Capture the cell that displays the provided text and extract its [X, Y] central coordinate. 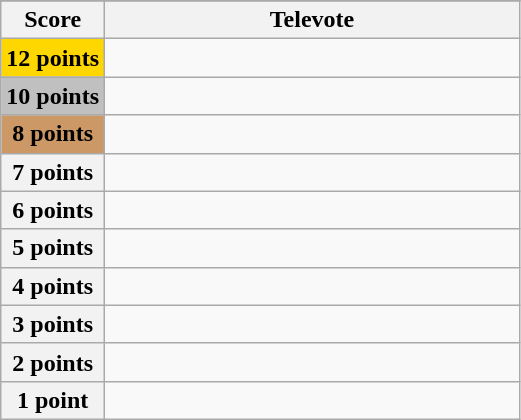
8 points [53, 134]
Score [53, 20]
12 points [53, 58]
2 points [53, 362]
10 points [53, 96]
Televote [312, 20]
6 points [53, 210]
3 points [53, 324]
5 points [53, 248]
4 points [53, 286]
1 point [53, 400]
7 points [53, 172]
